Search for the cell housing the specified text and yield its (X, Y) center coordinate. 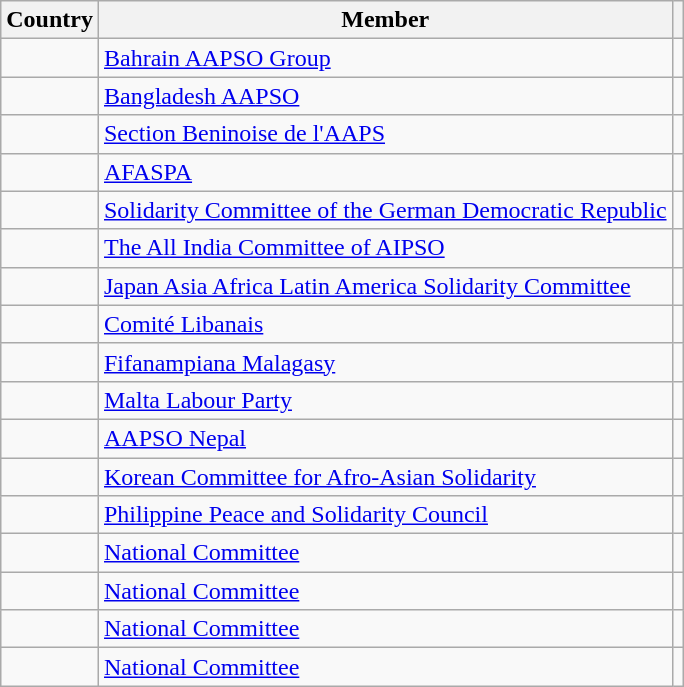
Bahrain AAPSO Group (385, 58)
Fifanampiana Malagasy (385, 362)
Korean Committee for Afro-Asian Solidarity (385, 477)
Member (385, 20)
Solidarity Committee of the German Democratic Republic (385, 210)
AFASPA (385, 172)
The All India Committee of AIPSO (385, 248)
Japan Asia Africa Latin America Solidarity Committee (385, 286)
Bangladesh AAPSO (385, 96)
AAPSO Nepal (385, 438)
Malta Labour Party (385, 400)
Section Beninoise de l'AAPS (385, 134)
Philippine Peace and Solidarity Council (385, 515)
Country (50, 20)
Comité Libanais (385, 324)
